Scan for the cell matching the given text and deliver its (X, Y) coordinate at center. 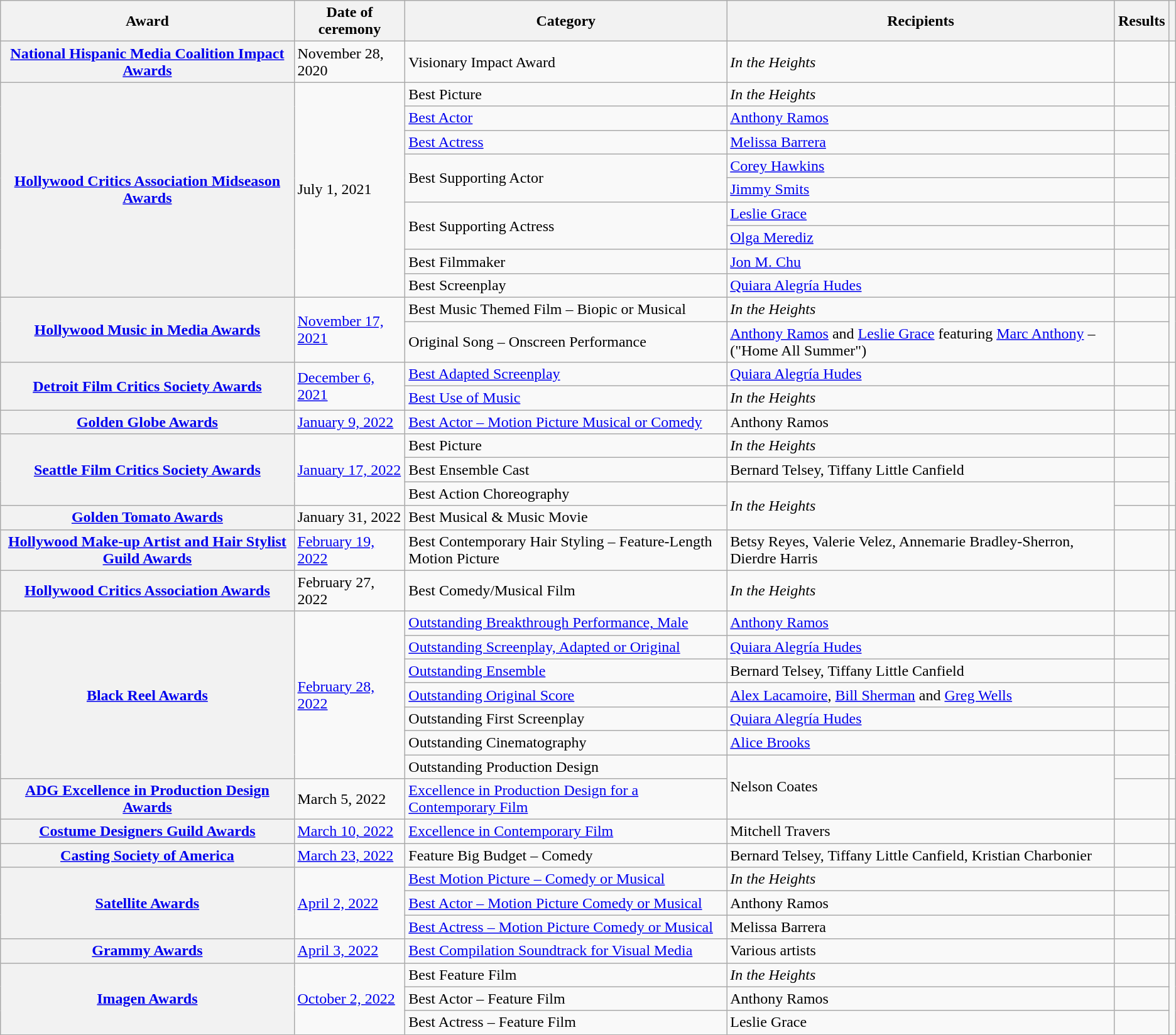
Hollywood Music in Media Awards (147, 329)
Results (1141, 21)
July 1, 2021 (349, 190)
Best Actress (566, 142)
Corey Hawkins (921, 166)
Various artists (921, 951)
Costume Designers Guild Awards (147, 832)
March 23, 2022 (349, 855)
Best Actress – Motion Picture Comedy or Musical (566, 927)
National Hispanic Media Coalition Impact Awards (147, 62)
Date of ceremony (349, 21)
Alex Lacamoire, Bill Sherman and Greg Wells (921, 695)
November 17, 2021 (349, 329)
Best Filmmaker (566, 261)
Outstanding Ensemble (566, 671)
Betsy Reyes, Valerie Velez, Annemarie Bradley-Sherron, Dierdre Harris (921, 550)
Best Compilation Soundtrack for Visual Media (566, 951)
Best Actor – Motion Picture Comedy or Musical (566, 903)
Golden Globe Awards (147, 422)
Best Supporting Actress (566, 225)
Mitchell Travers (921, 832)
ADG Excellence in Production Design Awards (147, 799)
January 31, 2022 (349, 517)
Best Use of Music (566, 398)
Anthony Ramos and Leslie Grace featuring Marc Anthony – ("Home All Summer") (921, 342)
December 6, 2021 (349, 386)
January 17, 2022 (349, 470)
Detroit Film Critics Society Awards (147, 386)
Excellence in Production Design for a Contemporary Film (566, 799)
Golden Tomato Awards (147, 517)
Visionary Impact Award (566, 62)
Olga Merediz (921, 237)
Best Action Choreography (566, 494)
Best Actor – Feature Film (566, 999)
March 5, 2022 (349, 799)
January 9, 2022 (349, 422)
Best Music Themed Film – Biopic or Musical (566, 309)
Nelson Coates (921, 788)
Best Motion Picture – Comedy or Musical (566, 879)
October 2, 2022 (349, 999)
Best Feature Film (566, 975)
Best Actress – Feature Film (566, 1022)
Hollywood Critics Association Awards (147, 590)
April 2, 2022 (349, 903)
Category (566, 21)
Outstanding Production Design (566, 767)
March 10, 2022 (349, 832)
Bernard Telsey, Tiffany Little Canfield, Kristian Charbonier (921, 855)
Imagen Awards (147, 999)
Recipients (921, 21)
Outstanding Breakthrough Performance, Male (566, 623)
Seattle Film Critics Society Awards (147, 470)
Best Comedy/Musical Film (566, 590)
Jimmy Smits (921, 190)
Original Song – Onscreen Performance (566, 342)
Best Screenplay (566, 285)
Outstanding Original Score (566, 695)
Best Supporting Actor (566, 178)
Best Musical & Music Movie (566, 517)
Outstanding First Screenplay (566, 718)
Hollywood Critics Association Midseason Awards (147, 190)
Excellence in Contemporary Film (566, 832)
Award (147, 21)
Best Contemporary Hair Styling – Feature-Length Motion Picture (566, 550)
Best Adapted Screenplay (566, 374)
Best Actor (566, 118)
Outstanding Screenplay, Adapted or Original (566, 647)
February 27, 2022 (349, 590)
Hollywood Make-up Artist and Hair Stylist Guild Awards (147, 550)
Alice Brooks (921, 742)
February 28, 2022 (349, 695)
Best Actor – Motion Picture Musical or Comedy (566, 422)
April 3, 2022 (349, 951)
November 28, 2020 (349, 62)
Outstanding Cinematography (566, 742)
Casting Society of America (147, 855)
Grammy Awards (147, 951)
Black Reel Awards (147, 695)
Satellite Awards (147, 903)
Best Ensemble Cast (566, 470)
Feature Big Budget – Comedy (566, 855)
February 19, 2022 (349, 550)
Jon M. Chu (921, 261)
